Provide the (x, y) coordinate of the cell's center where the given text is located.  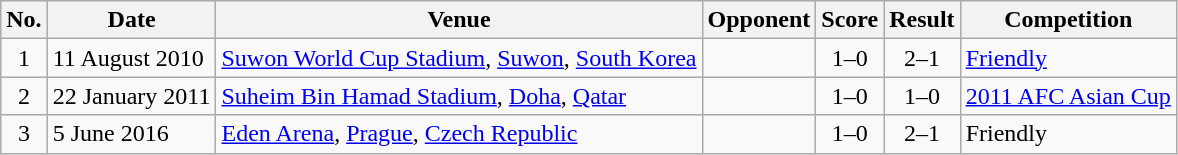
5 June 2016 (132, 134)
3 (24, 134)
2 (24, 96)
No. (24, 20)
Score (850, 20)
Suwon World Cup Stadium, Suwon, South Korea (459, 58)
Eden Arena, Prague, Czech Republic (459, 134)
Result (922, 20)
Opponent (759, 20)
2011 AFC Asian Cup (1068, 96)
Venue (459, 20)
1 (24, 58)
Suheim Bin Hamad Stadium, Doha, Qatar (459, 96)
Date (132, 20)
Competition (1068, 20)
11 August 2010 (132, 58)
22 January 2011 (132, 96)
